Locate the cell with the specified text and output its (x, y) center coordinate. 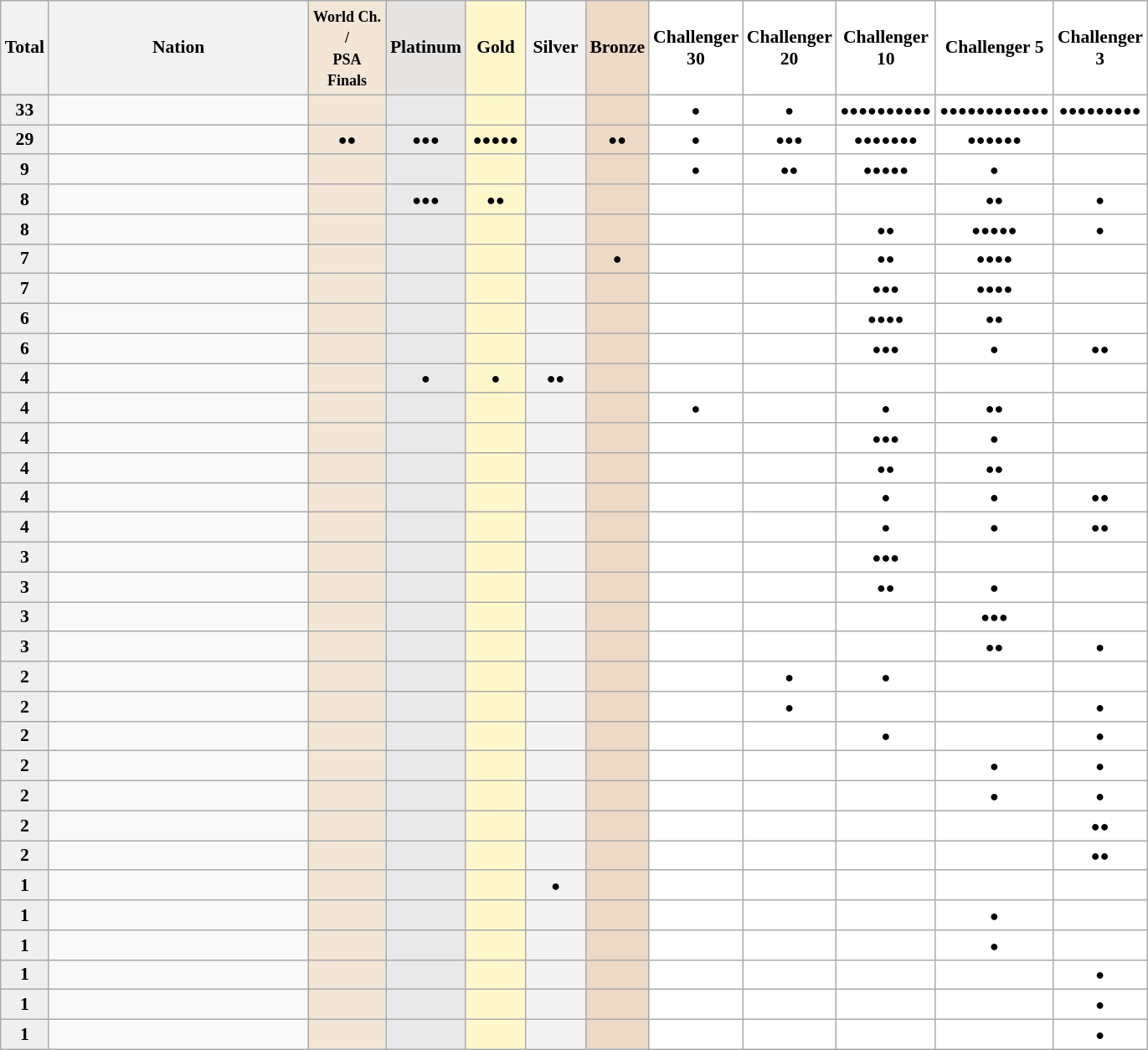
World Ch. /PSA Finals (347, 48)
Challenger 3 (1100, 48)
29 (25, 140)
Challenger 10 (886, 48)
Challenger 5 (995, 48)
Challenger 30 (696, 48)
●●●●●●●●●● (886, 110)
●●●●●●●●● (1100, 110)
Challenger 20 (790, 48)
●●●●●● (995, 140)
Nation (178, 48)
●●●●●●● (886, 140)
Platinum (425, 48)
Gold (496, 48)
33 (25, 110)
Silver (556, 48)
9 (25, 170)
Bronze (617, 48)
Total (25, 48)
●●●●●●●●●●●● (995, 110)
